Provide the [X, Y] coordinate of the cell's center where the given text is located.  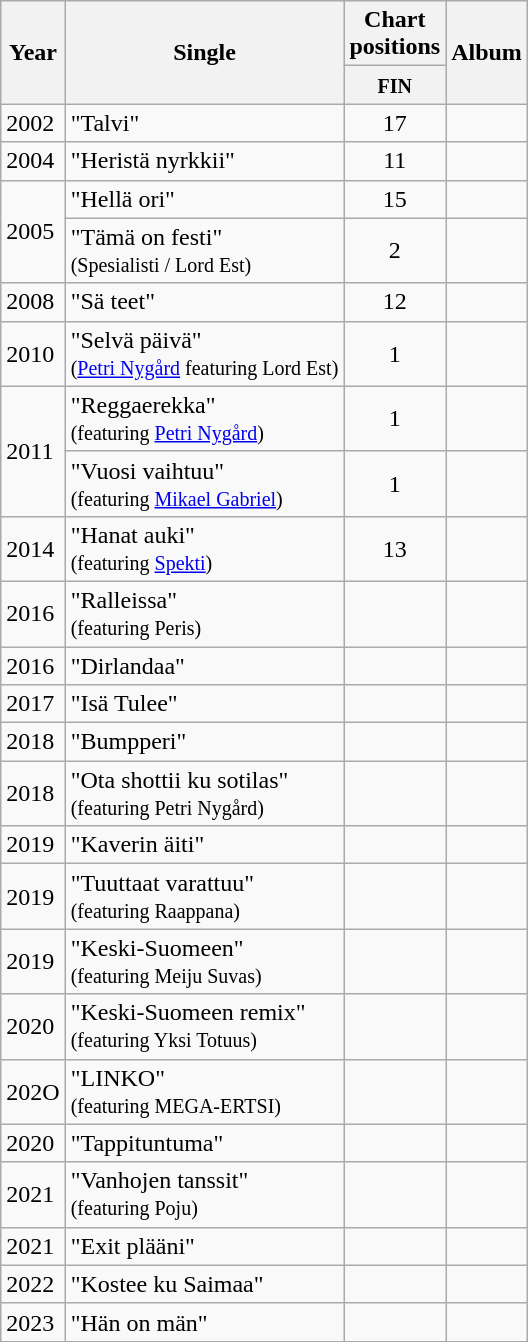
"Hanat auki"(featuring Spekti) [204, 548]
"Dirlandaa" [204, 665]
Chart positions [395, 34]
2017 [33, 704]
"Sä teet" [204, 302]
2023 [33, 1322]
Year [33, 52]
2008 [33, 302]
2002 [33, 123]
2014 [33, 548]
202O [33, 1092]
Album [487, 52]
"Bumpperi" [204, 742]
2011 [33, 451]
"Hän on män" [204, 1322]
"Tämä on festi"(Spesialisti / Lord Est) [204, 250]
2004 [33, 161]
"Reggaerekka"(featuring Petri Nygård) [204, 418]
"Vuosi vaihtuu"(featuring Mikael Gabriel) [204, 484]
2 [395, 250]
FIN [395, 85]
"Vanhojen tanssit"(featuring Poju) [204, 1194]
15 [395, 199]
"Keski-Suomeen remix"(featuring Yksi Totuus) [204, 1026]
"Heristä nyrkkii" [204, 161]
"Kostee ku Saimaa" [204, 1284]
17 [395, 123]
"Talvi" [204, 123]
"Hellä ori" [204, 199]
12 [395, 302]
"Tuuttaat varattuu"(featuring Raappana) [204, 896]
"Isä Tulee" [204, 704]
"Exit plääni" [204, 1246]
"Selvä päivä"(Petri Nygård featuring Lord Est) [204, 354]
"LINKO"(featuring MEGA-ERTSI) [204, 1092]
2005 [33, 232]
2010 [33, 354]
2022 [33, 1284]
Single [204, 52]
13 [395, 548]
"Ota shottii ku sotilas"(featuring Petri Nygård) [204, 794]
"Keski-Suomeen"(featuring Meiju Suvas) [204, 962]
"Ralleissa"(featuring Peris) [204, 614]
11 [395, 161]
"Kaverin äiti" [204, 845]
"Tappituntuma" [204, 1143]
